Scan for the cell matching the given text and deliver its (x, y) coordinate at center. 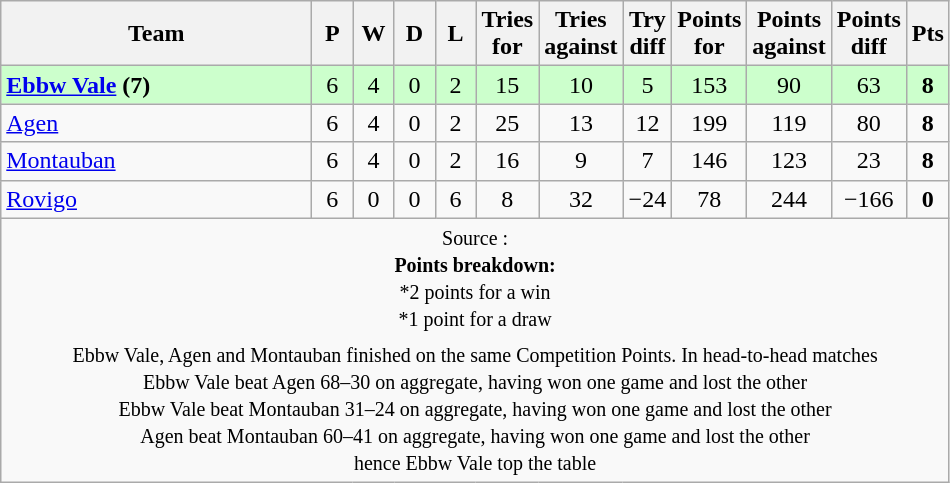
90 (789, 85)
123 (789, 161)
Points diff (868, 34)
Tries for (508, 34)
Montauban (156, 161)
−24 (648, 199)
23 (868, 161)
13 (581, 123)
Source : Points breakdown:*2 points for a win*1 point for a draw (476, 277)
L (456, 34)
15 (508, 85)
W (374, 34)
9 (581, 161)
10 (581, 85)
Ebbw Vale (7) (156, 85)
63 (868, 85)
25 (508, 123)
Agen (156, 123)
Pts (928, 34)
P (332, 34)
199 (710, 123)
Points for (710, 34)
153 (710, 85)
Points against (789, 34)
Team (156, 34)
16 (508, 161)
D (414, 34)
244 (789, 199)
78 (710, 199)
5 (648, 85)
−166 (868, 199)
12 (648, 123)
146 (710, 161)
Rovigo (156, 199)
7 (648, 161)
Try diff (648, 34)
Tries against (581, 34)
32 (581, 199)
119 (789, 123)
80 (868, 123)
